Provide the (X, Y) coordinate of the cell's center where the given text is located.  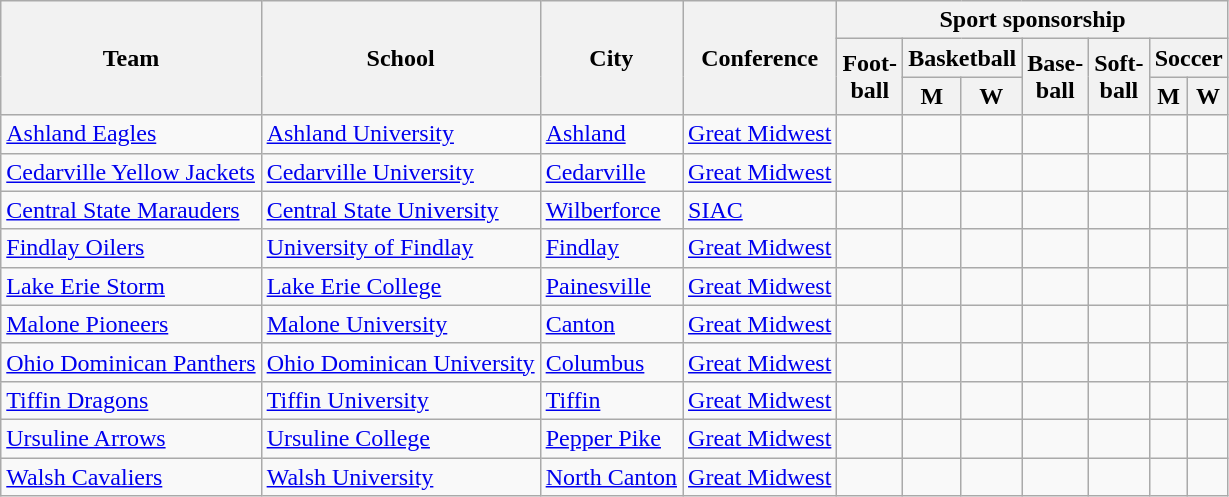
School (400, 58)
Central State Marauders (131, 210)
Walsh University (400, 477)
Tiffin Dragons (131, 400)
Canton (611, 324)
Soccer (1188, 58)
City (611, 58)
North Canton (611, 477)
Ursuline College (400, 438)
Findlay (611, 248)
Cedarville (611, 172)
Wilberforce (611, 210)
SIAC (760, 210)
Columbus (611, 362)
Central State University (400, 210)
Malone University (400, 324)
Ohio Dominican University (400, 362)
Basketball (962, 58)
Cedarville Yellow Jackets (131, 172)
Ashland University (400, 134)
Tiffin University (400, 400)
Walsh Cavaliers (131, 477)
University of Findlay (400, 248)
Conference (760, 58)
Tiffin (611, 400)
Lake Erie Storm (131, 286)
Base-ball (1056, 77)
Team (131, 58)
Sport sponsorship (1032, 20)
Lake Erie College (400, 286)
Foot-ball (870, 77)
Malone Pioneers (131, 324)
Ohio Dominican Panthers (131, 362)
Pepper Pike (611, 438)
Painesville (611, 286)
Ashland Eagles (131, 134)
Ursuline Arrows (131, 438)
Soft-ball (1119, 77)
Findlay Oilers (131, 248)
Cedarville University (400, 172)
Ashland (611, 134)
